Identify which cell holds the provided text, then report its [x, y] central coordinate. 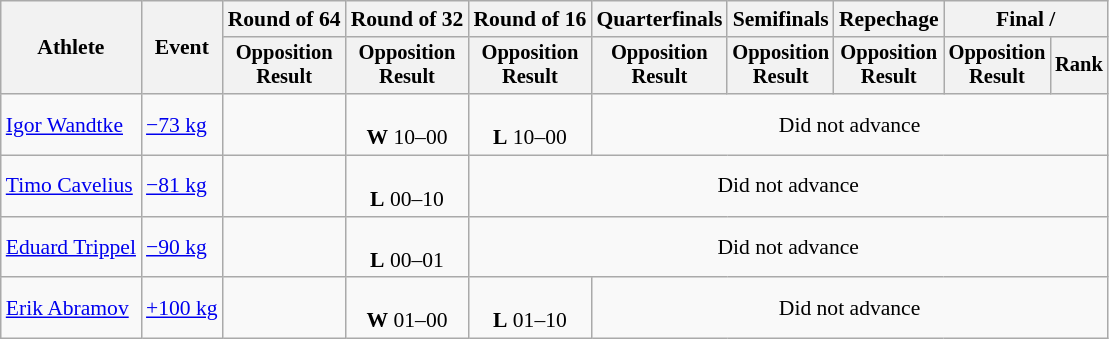
Event [182, 48]
Erik Abramov [71, 308]
W 01–00 [408, 308]
Round of 16 [530, 19]
W 10–00 [408, 124]
Round of 32 [408, 19]
Final / [1026, 19]
L 10–00 [530, 124]
Athlete [71, 48]
Quarterfinals [659, 19]
L 00–10 [408, 186]
−90 kg [182, 248]
Round of 64 [284, 19]
L 00–01 [408, 248]
Eduard Trippel [71, 248]
Repechage [889, 19]
Rank [1079, 66]
+100 kg [182, 308]
L 01–10 [530, 308]
−73 kg [182, 124]
−81 kg [182, 186]
Igor Wandtke [71, 124]
Semifinals [780, 19]
Timo Cavelius [71, 186]
